Detect which cell encompasses the target text, then output its [X, Y] center coordinate. 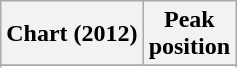
Chart (2012) [72, 34]
Peakposition [189, 34]
